Output the (x, y) coordinate of the center of the cell containing the given text.  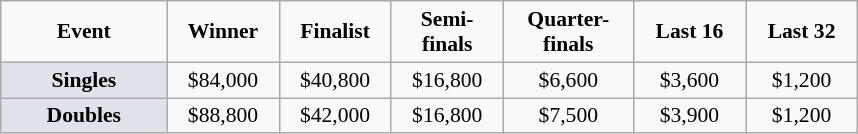
Last 16 (689, 32)
$3,900 (689, 116)
Last 32 (802, 32)
$42,000 (335, 116)
Event (84, 32)
$6,600 (568, 80)
$88,800 (223, 116)
Finalist (335, 32)
$84,000 (223, 80)
Doubles (84, 116)
Semi-finals (447, 32)
Singles (84, 80)
$40,800 (335, 80)
Winner (223, 32)
$3,600 (689, 80)
$7,500 (568, 116)
Quarter-finals (568, 32)
